Return (x, y) of the center of cell containing provided text 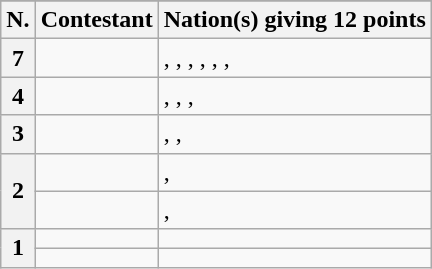
, , , (294, 96)
1 (18, 248)
Contestant (96, 20)
4 (18, 96)
2 (18, 191)
, , , , , , (294, 58)
N. (18, 20)
3 (18, 134)
, , (294, 134)
7 (18, 58)
Nation(s) giving 12 points (294, 20)
